For the text-containing cell, return its midpoint in [x, y] coordinate format. 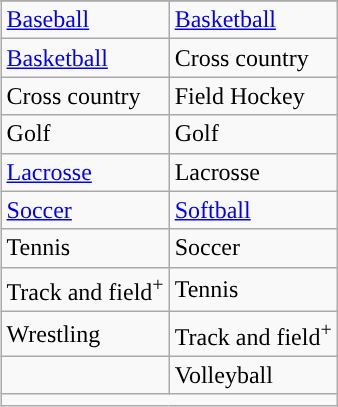
Field Hockey [253, 96]
Volleyball [253, 375]
Wrestling [85, 334]
Softball [253, 210]
Baseball [85, 20]
